Return (x, y) of the center of cell containing provided text 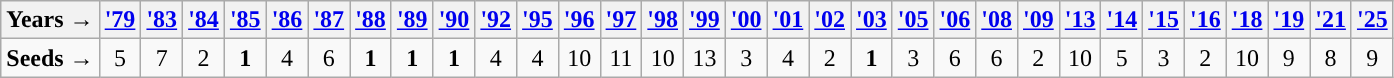
'87 (329, 20)
'97 (621, 20)
'03 (872, 20)
'02 (830, 20)
7 (162, 58)
'98 (663, 20)
'89 (412, 20)
'19 (1289, 20)
'15 (1164, 20)
'92 (496, 20)
'18 (1247, 20)
'09 (1038, 20)
'00 (746, 20)
13 (705, 58)
'84 (204, 20)
'90 (454, 20)
'21 (1331, 20)
'79 (120, 20)
'13 (1080, 20)
'85 (245, 20)
'05 (913, 20)
'08 (997, 20)
'16 (1205, 20)
'06 (955, 20)
'14 (1122, 20)
'88 (371, 20)
'96 (579, 20)
'86 (287, 20)
'83 (162, 20)
'95 (538, 20)
'01 (788, 20)
'99 (705, 20)
8 (1331, 58)
Seeds → (50, 58)
'25 (1372, 20)
Years → (50, 20)
11 (621, 58)
